Capture the cell that displays the provided text and extract its [X, Y] central coordinate. 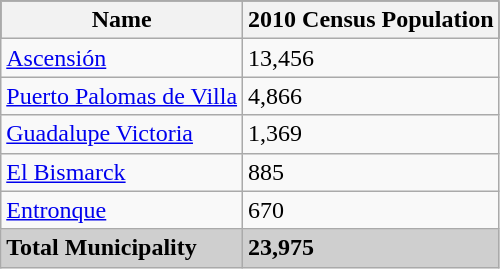
Guadalupe Victoria [122, 134]
2010 Census Population [371, 20]
Puerto Palomas de Villa [122, 96]
1,369 [371, 134]
670 [371, 210]
23,975 [371, 248]
885 [371, 172]
13,456 [371, 58]
Total Municipality [122, 248]
4,866 [371, 96]
Entronque [122, 210]
Ascensión [122, 58]
El Bismarck [122, 172]
Name [122, 20]
